Pinpoint the cell where the given text exists, returning its (x, y) midpoint coordinate. 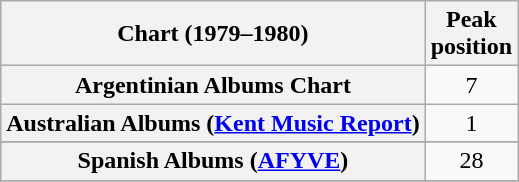
7 (471, 85)
1 (471, 123)
Spanish Albums (AFYVE) (213, 161)
Argentinian Albums Chart (213, 85)
Peakposition (471, 34)
28 (471, 161)
Chart (1979–1980) (213, 34)
Australian Albums (Kent Music Report) (213, 123)
